Return [X, Y] of the center of cell containing provided text 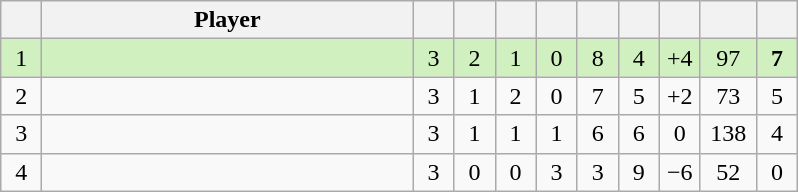
52 [728, 172]
−6 [680, 172]
73 [728, 96]
8 [598, 58]
97 [728, 58]
138 [728, 134]
9 [638, 172]
+4 [680, 58]
Player [228, 20]
+2 [680, 96]
